For the text-containing cell, return its midpoint in (x, y) coordinate format. 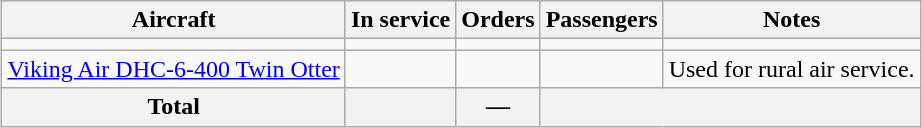
Orders (498, 20)
Total (174, 107)
Notes (792, 20)
Aircraft (174, 20)
Passengers (602, 20)
Viking Air DHC-6-400 Twin Otter (174, 69)
— (498, 107)
In service (400, 20)
Used for rural air service. (792, 69)
